From the cell containing the given text, extract its center point as (X, Y) coordinate. 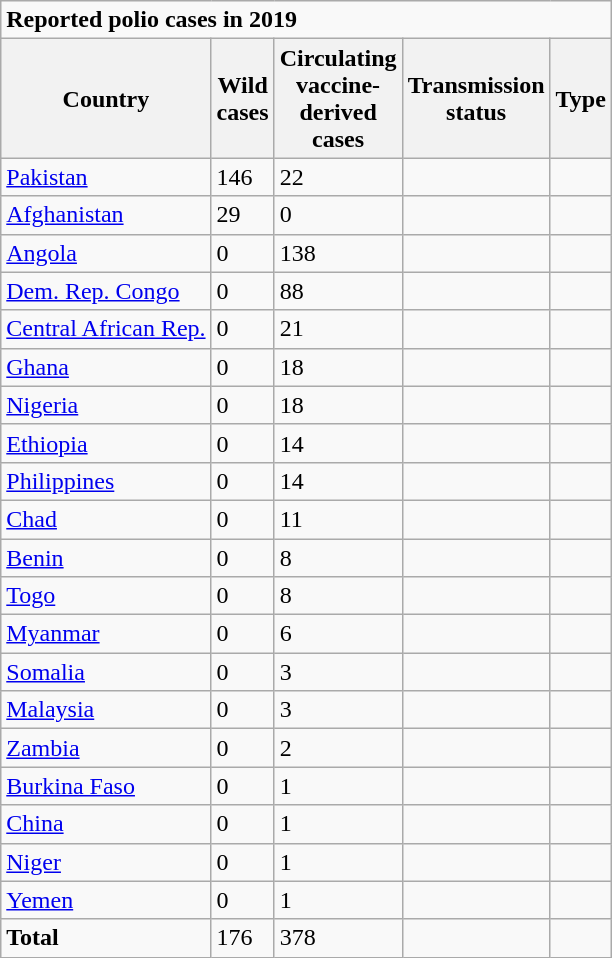
2 (338, 748)
Pakistan (106, 177)
Zambia (106, 748)
Somalia (106, 672)
Type (580, 98)
378 (338, 938)
88 (338, 291)
Ethiopia (106, 443)
Burkina Faso (106, 786)
Dem. Rep. Congo (106, 291)
Total (106, 938)
Transmissionstatus (476, 98)
Central African Rep. (106, 329)
146 (242, 177)
11 (338, 519)
22 (338, 177)
Malaysia (106, 710)
29 (242, 215)
176 (242, 938)
Philippines (106, 481)
Myanmar (106, 634)
Afghanistan (106, 215)
Togo (106, 596)
Chad (106, 519)
Benin (106, 557)
Circulatingvaccine-derivedcases (338, 98)
Ghana (106, 367)
Wildcases (242, 98)
Nigeria (106, 405)
Yemen (106, 900)
Country (106, 98)
6 (338, 634)
China (106, 824)
21 (338, 329)
Angola (106, 253)
Niger (106, 862)
Reported polio cases in 2019 (306, 20)
138 (338, 253)
